Find where the given text appears and provide that cell's center as [x, y] coordinate. 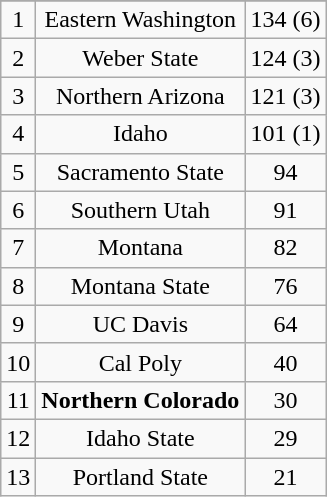
10 [18, 362]
91 [286, 210]
Idaho State [140, 438]
6 [18, 210]
94 [286, 172]
82 [286, 248]
29 [286, 438]
Idaho [140, 134]
Weber State [140, 58]
4 [18, 134]
Eastern Washington [140, 20]
40 [286, 362]
13 [18, 477]
Montana [140, 248]
124 (3) [286, 58]
121 (3) [286, 96]
UC Davis [140, 324]
Southern Utah [140, 210]
Northern Colorado [140, 400]
12 [18, 438]
9 [18, 324]
Portland State [140, 477]
21 [286, 477]
1 [18, 20]
7 [18, 248]
8 [18, 286]
101 (1) [286, 134]
Northern Arizona [140, 96]
5 [18, 172]
3 [18, 96]
64 [286, 324]
Cal Poly [140, 362]
Sacramento State [140, 172]
Montana State [140, 286]
2 [18, 58]
76 [286, 286]
30 [286, 400]
134 (6) [286, 20]
11 [18, 400]
